Search for the cell housing the specified text and yield its (x, y) center coordinate. 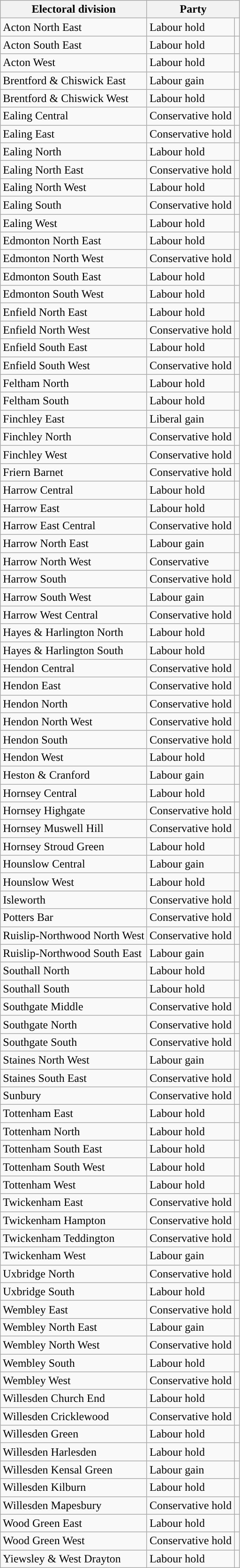
Hounslow Central (74, 864)
Uxbridge North (74, 1274)
Hendon South (74, 739)
Hendon West (74, 757)
Hornsey Central (74, 793)
Acton South East (74, 45)
Hornsey Stroud Green (74, 846)
Yiewsley & West Drayton (74, 1559)
Wood Green East (74, 1523)
Hayes & Harlington South (74, 650)
Willesden Kilburn (74, 1488)
Ealing South (74, 205)
Southall North (74, 971)
Edmonton North East (74, 241)
Feltham South (74, 401)
Hounslow West (74, 882)
Ealing East (74, 134)
Tottenham South East (74, 1149)
Ealing West (74, 223)
Potters Bar (74, 918)
Enfield North West (74, 330)
Southgate North (74, 1024)
Harrow South West (74, 597)
Harrow West Central (74, 615)
Finchley East (74, 419)
Feltham North (74, 383)
Tottenham East (74, 1114)
Harrow North East (74, 544)
Wembley North East (74, 1327)
Ealing Central (74, 116)
Friern Barnet (74, 472)
Harrow South (74, 579)
Willesden Green (74, 1434)
Ealing North West (74, 187)
Harrow East (74, 508)
Southgate Middle (74, 1006)
Staines North West (74, 1060)
Finchley North (74, 437)
Liberal gain (190, 419)
Uxbridge South (74, 1291)
Tottenham West (74, 1185)
Wembley West (74, 1381)
Sunbury (74, 1096)
Hornsey Muswell Hill (74, 829)
Ealing North (74, 152)
Tottenham North (74, 1131)
Willesden Cricklewood (74, 1416)
Southgate South (74, 1042)
Willesden Mapesbury (74, 1505)
Hayes & Harlington North (74, 633)
Hornsey Highgate (74, 811)
Willesden Harlesden (74, 1452)
Ruislip-Northwood North West (74, 935)
Finchley West (74, 454)
Enfield South West (74, 365)
Electoral division (74, 9)
Twickenham Teddington (74, 1238)
Enfield South East (74, 348)
Wembley North West (74, 1345)
Hendon Central (74, 668)
Heston & Cranford (74, 775)
Edmonton South East (74, 277)
Hendon North West (74, 722)
Harrow East Central (74, 526)
Enfield North East (74, 312)
Isleworth (74, 900)
Tottenham South West (74, 1167)
Southall South (74, 989)
Twickenham East (74, 1203)
Harrow Central (74, 490)
Acton North East (74, 27)
Edmonton South West (74, 294)
Twickenham West (74, 1256)
Edmonton North West (74, 259)
Ruislip-Northwood South East (74, 953)
Brentford & Chiswick West (74, 98)
Ealing North East (74, 169)
Brentford & Chiswick East (74, 80)
Wembley South (74, 1363)
Staines South East (74, 1078)
Willesden Kensal Green (74, 1470)
Twickenham Hampton (74, 1220)
Harrow North West (74, 562)
Wembley East (74, 1309)
Hendon East (74, 686)
Wood Green West (74, 1541)
Conservative (190, 562)
Party (193, 9)
Willesden Church End (74, 1399)
Hendon North (74, 704)
Acton West (74, 63)
